Determine the (X, Y) coordinate at the center of the cell enclosing the given text.  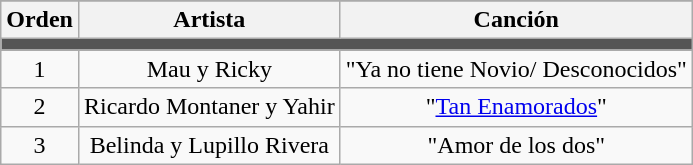
2 (40, 107)
Belinda y Lupillo Rivera (209, 145)
"Tan Enamorados" (516, 107)
Artista (209, 20)
"Amor de los dos" (516, 145)
Canción (516, 20)
3 (40, 145)
Ricardo Montaner y Yahir (209, 107)
"Ya no tiene Novio/ Desconocidos" (516, 69)
Mau y Ricky (209, 69)
1 (40, 69)
Orden (40, 20)
